Detect which cell encompasses the target text, then output its [x, y] center coordinate. 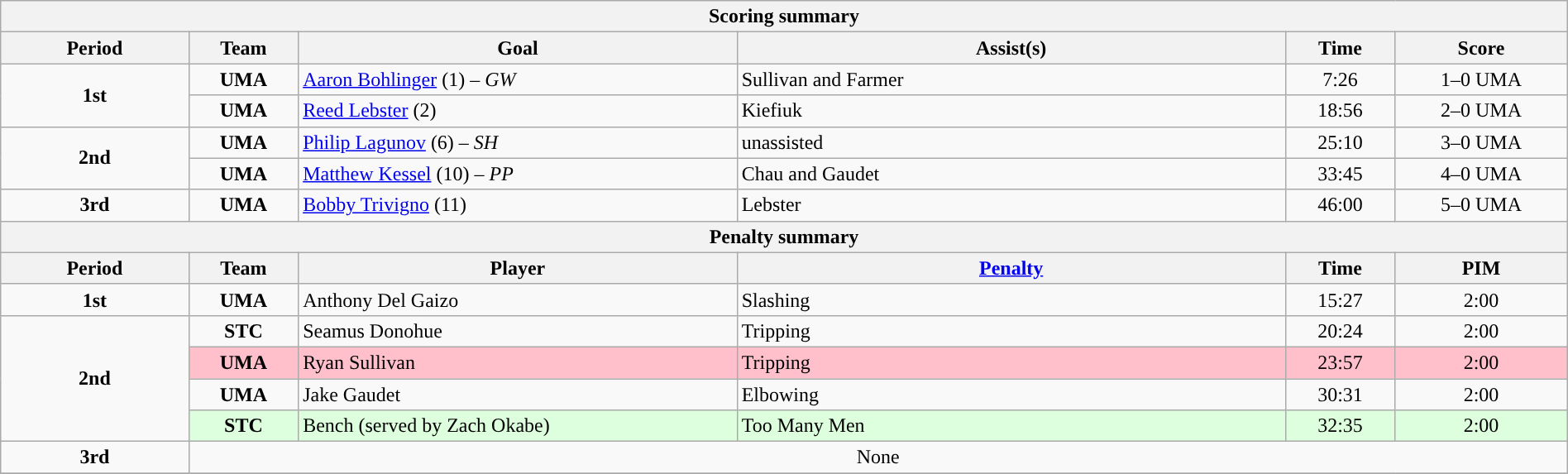
Anthony Del Gaizo [518, 299]
4–0 UMA [1481, 174]
20:24 [1340, 331]
PIM [1481, 268]
23:57 [1340, 362]
30:31 [1340, 395]
None [878, 457]
Jake Gaudet [518, 395]
Score [1481, 48]
5–0 UMA [1481, 205]
Too Many Men [1011, 426]
1–0 UMA [1481, 79]
33:45 [1340, 174]
Philip Lagunov (6) – SH [518, 142]
15:27 [1340, 299]
Player [518, 268]
Aaron Bohlinger (1) – GW [518, 79]
Matthew Kessel (10) – PP [518, 174]
Bobby Trivigno (11) [518, 205]
Ryan Sullivan [518, 362]
Penalty summary [784, 237]
18:56 [1340, 111]
7:26 [1340, 79]
Slashing [1011, 299]
Sullivan and Farmer [1011, 79]
Lebster [1011, 205]
Goal [518, 48]
32:35 [1340, 426]
Seamus Donohue [518, 331]
Assist(s) [1011, 48]
Scoring summary [784, 17]
Penalty [1011, 268]
Elbowing [1011, 395]
unassisted [1011, 142]
25:10 [1340, 142]
Reed Lebster (2) [518, 111]
3–0 UMA [1481, 142]
Kiefiuk [1011, 111]
2–0 UMA [1481, 111]
Chau and Gaudet [1011, 174]
46:00 [1340, 205]
Bench (served by Zach Okabe) [518, 426]
